Extract the [X, Y] coordinate from the center of the cell holding the provided text.  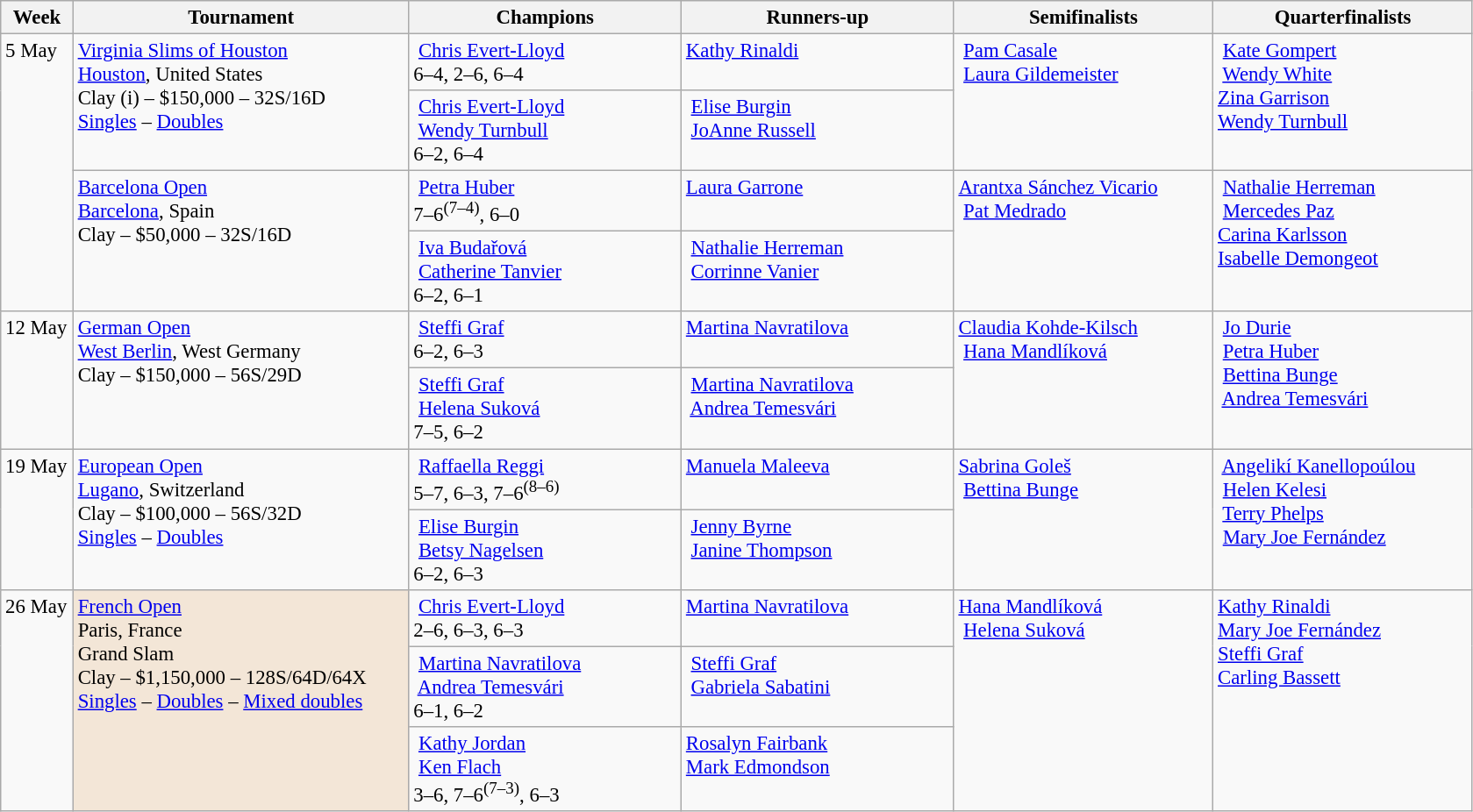
Pam Casale Laura Gildemeister [1083, 103]
Steffi Graf6–2, 6–3 [546, 340]
Iva Budařová Catherine Tanvier6–2, 6–1 [546, 272]
Sabrina Goleš Bettina Bunge [1083, 519]
5 May [37, 174]
Claudia Kohde-Kilsch Hana Mandlíková [1083, 381]
Petra Huber7–6(7–4), 6–0 [546, 202]
Kathy Jordan Ken Flach 3–6, 7–6(7–3), 6–3 [546, 769]
26 May [37, 700]
19 May [37, 519]
Steffi Graf Helena Suková 7–5, 6–2 [546, 409]
Tournament [240, 18]
Laura Garrone [818, 202]
Semifinalists [1083, 18]
Week [37, 18]
European Open Lugano, SwitzerlandClay – $100,000 – 56S/32D Singles – Doubles [240, 519]
Manuela Maleeva [818, 479]
Chris Evert-Lloyd Wendy Turnbull6–2, 6–4 [546, 131]
Angelikí Kanellopoúlou Helen Kelesi Terry Phelps Mary Joe Fernández [1343, 519]
Elise Burgin JoAnne Russell [818, 131]
Chris Evert-Lloyd 2–6, 6–3, 6–3 [546, 617]
German Open West Berlin, West GermanyClay – $150,000 – 56S/29D [240, 381]
Nathalie Herreman Corrinne Vanier [818, 272]
Kathy Rinaldi [818, 63]
French Open Paris, FranceGrand Slam Clay – $1,150,000 – 128S/64D/64X Singles – Doubles – Mixed doubles [240, 700]
Elise Burgin Betsy Nagelsen 6–2, 6–3 [546, 550]
Jo Durie Petra Huber Bettina Bunge Andrea Temesvári [1343, 381]
Barcelona Open Barcelona, SpainClay – $50,000 – 32S/16D [240, 242]
Martina Navratilova Andrea Temesvári 6–1, 6–2 [546, 687]
Hana Mandlíková Helena Suková [1083, 700]
Runners-up [818, 18]
Chris Evert-Lloyd6–4, 2–6, 6–4 [546, 63]
12 May [37, 381]
Virginia Slims of Houston Houston, United StatesClay (i) – $150,000 – 32S/16D Singles – Doubles [240, 103]
Kate Gompert Wendy White Zina Garrison Wendy Turnbull [1343, 103]
Martina Navratilova Andrea Temesvári [818, 409]
Raffaella Reggi5–7, 6–3, 7–6(8–6) [546, 479]
Champions [546, 18]
Nathalie Herreman Mercedes Paz Carina Karlsson Isabelle Demongeot [1343, 242]
Arantxa Sánchez Vicario Pat Medrado [1083, 242]
Steffi Graf Gabriela Sabatini [818, 687]
Jenny Byrne Janine Thompson [818, 550]
Rosalyn Fairbank Mark Edmondson [818, 769]
Quarterfinalists [1343, 18]
Kathy Rinaldi Mary Joe Fernández Steffi Graf Carling Bassett [1343, 700]
